Scan for the cell matching the given text and deliver its (x, y) coordinate at center. 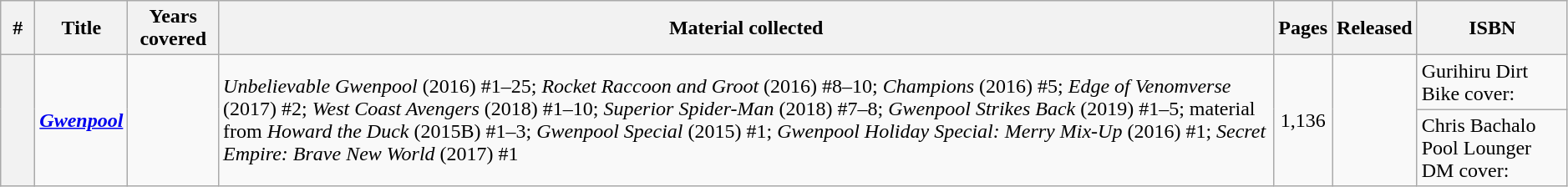
Gurihiru Dirt Bike cover: (1492, 82)
1,136 (1303, 120)
Released (1375, 28)
Years covered (174, 28)
Chris Bachalo Pool Lounger DM cover: (1492, 148)
Pages (1303, 28)
# (18, 28)
ISBN (1492, 28)
Gwenpool (82, 120)
Material collected (747, 28)
Title (82, 28)
